Return the [X, Y] coordinate for the center point of the cell that contains the specified text.  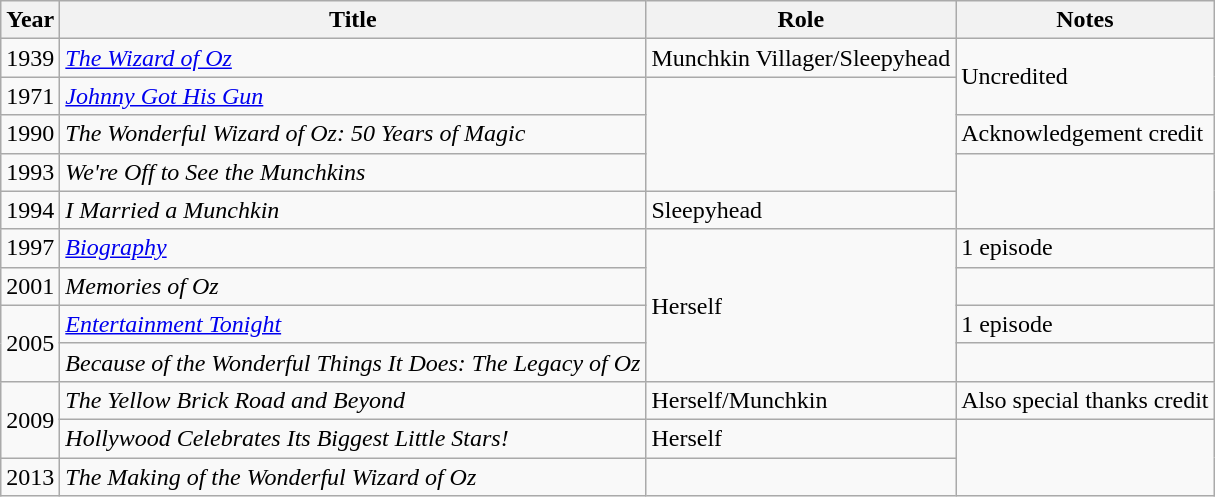
Role [801, 20]
Hollywood Celebrates Its Biggest Little Stars! [353, 438]
1994 [30, 210]
The Making of the Wonderful Wizard of Oz [353, 477]
1971 [30, 96]
2013 [30, 477]
1993 [30, 172]
Acknowledgement credit [1085, 134]
The Yellow Brick Road and Beyond [353, 400]
Munchkin Villager/Sleepyhead [801, 58]
Year [30, 20]
2001 [30, 286]
I Married a Munchkin [353, 210]
The Wonderful Wizard of Oz: 50 Years of Magic [353, 134]
Herself/Munchkin [801, 400]
Biography [353, 248]
Entertainment Tonight [353, 324]
Notes [1085, 20]
2005 [30, 343]
Memories of Oz [353, 286]
1990 [30, 134]
The Wizard of Oz [353, 58]
1997 [30, 248]
Title [353, 20]
Sleepyhead [801, 210]
Uncredited [1085, 77]
Also special thanks credit [1085, 400]
We're Off to See the Munchkins [353, 172]
2009 [30, 419]
Johnny Got His Gun [353, 96]
1939 [30, 58]
Because of the Wonderful Things It Does: The Legacy of Oz [353, 362]
